Capture the cell that displays the provided text and extract its (X, Y) central coordinate. 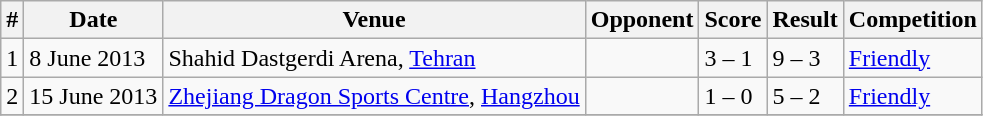
Score (733, 20)
Zhejiang Dragon Sports Centre, Hangzhou (374, 96)
# (12, 20)
2 (12, 96)
Opponent (642, 20)
Result (805, 20)
Competition (912, 20)
9 – 3 (805, 58)
8 June 2013 (94, 58)
Venue (374, 20)
Date (94, 20)
15 June 2013 (94, 96)
1 (12, 58)
3 – 1 (733, 58)
5 – 2 (805, 96)
Shahid Dastgerdi Arena, Tehran (374, 58)
1 – 0 (733, 96)
